Search for the cell housing the specified text and yield its (x, y) center coordinate. 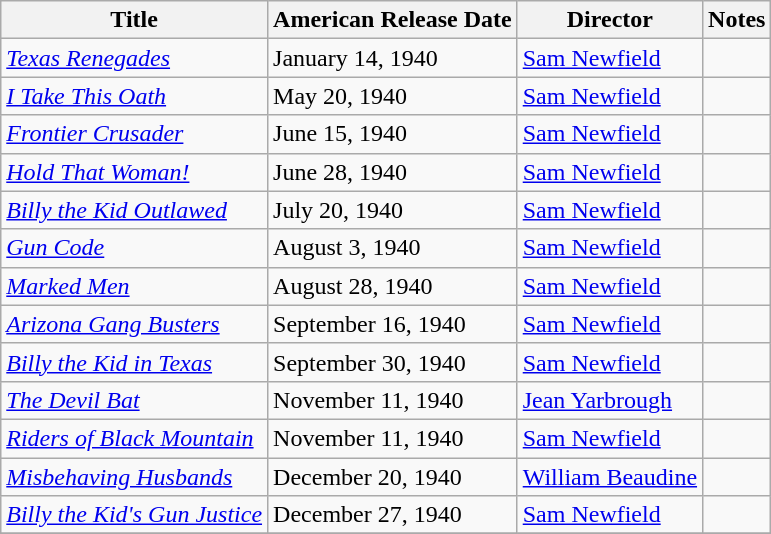
July 20, 1940 (393, 210)
December 20, 1940 (393, 477)
William Beaudine (610, 477)
Riders of Black Mountain (134, 438)
December 27, 1940 (393, 515)
May 20, 1940 (393, 96)
September 30, 1940 (393, 362)
June 15, 1940 (393, 134)
Director (610, 20)
Title (134, 20)
Billy the Kid's Gun Justice (134, 515)
January 14, 1940 (393, 58)
Jean Yarbrough (610, 400)
Marked Men (134, 286)
Billy the Kid Outlawed (134, 210)
American Release Date (393, 20)
Texas Renegades (134, 58)
August 28, 1940 (393, 286)
Arizona Gang Busters (134, 324)
June 28, 1940 (393, 172)
Gun Code (134, 248)
Misbehaving Husbands (134, 477)
The Devil Bat (134, 400)
Frontier Crusader (134, 134)
August 3, 1940 (393, 248)
Notes (737, 20)
I Take This Oath (134, 96)
Hold That Woman! (134, 172)
Billy the Kid in Texas (134, 362)
September 16, 1940 (393, 324)
